Scan for the cell matching the given text and deliver its [x, y] coordinate at center. 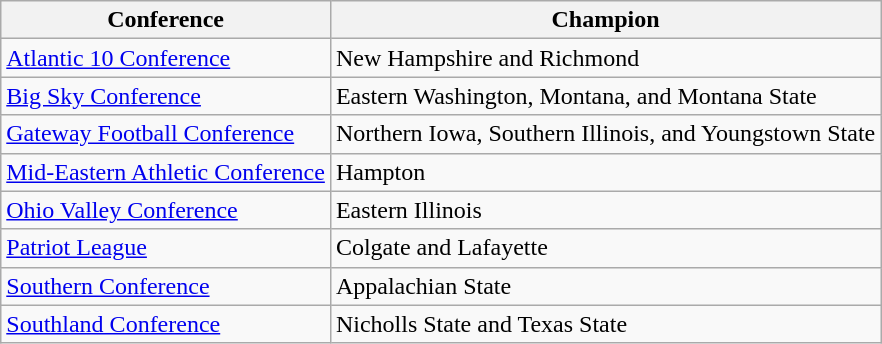
Southern Conference [166, 286]
Gateway Football Conference [166, 134]
Patriot League [166, 248]
Colgate and Lafayette [605, 248]
Southland Conference [166, 324]
Northern Iowa, Southern Illinois, and Youngstown State [605, 134]
Appalachian State [605, 286]
Conference [166, 20]
New Hampshire and Richmond [605, 58]
Atlantic 10 Conference [166, 58]
Mid-Eastern Athletic Conference [166, 172]
Ohio Valley Conference [166, 210]
Eastern Illinois [605, 210]
Hampton [605, 172]
Eastern Washington, Montana, and Montana State [605, 96]
Nicholls State and Texas State [605, 324]
Big Sky Conference [166, 96]
Champion [605, 20]
